Find where the given text appears and provide that cell's center as (x, y) coordinate. 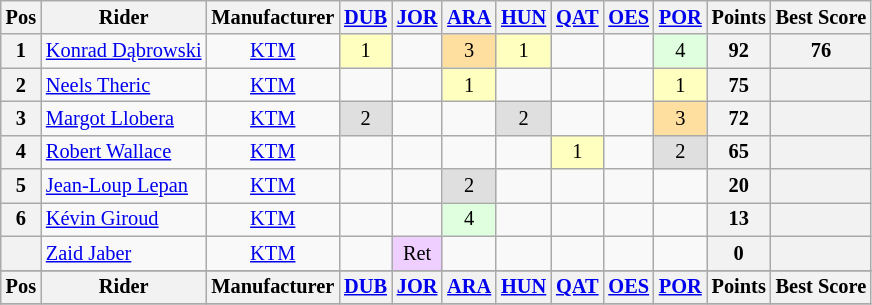
Neels Theric (124, 85)
Zaid Jaber (124, 253)
5 (21, 186)
Ret (417, 253)
Kévin Giroud (124, 219)
92 (739, 51)
Margot Llobera (124, 118)
6 (21, 219)
20 (739, 186)
75 (739, 85)
72 (739, 118)
65 (739, 152)
Jean-Loup Lepan (124, 186)
Konrad Dąbrowski (124, 51)
0 (739, 253)
Robert Wallace (124, 152)
13 (739, 219)
76 (821, 51)
